Capture the cell that displays the provided text and extract its (x, y) central coordinate. 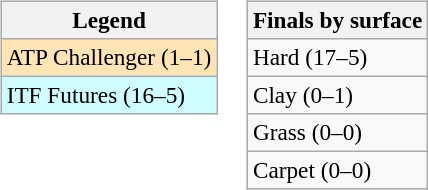
Finals by surface (337, 20)
Clay (0–1) (337, 95)
ITF Futures (16–5) (108, 95)
Hard (17–5) (337, 57)
Legend (108, 20)
ATP Challenger (1–1) (108, 57)
Grass (0–0) (337, 133)
Carpet (0–0) (337, 171)
